Return the [X, Y] coordinate for the center point of the cell that contains the specified text.  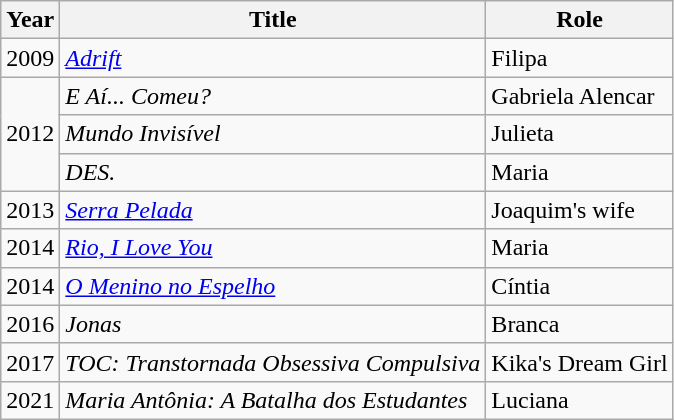
2009 [30, 58]
Branca [580, 324]
E Aí... Comeu? [273, 96]
Serra Pelada [273, 210]
Maria Antônia: A Batalha dos Estudantes [273, 400]
Role [580, 20]
Cíntia [580, 286]
2017 [30, 362]
Year [30, 20]
O Menino no Espelho [273, 286]
2012 [30, 134]
DES. [273, 172]
Title [273, 20]
Adrift [273, 58]
2021 [30, 400]
Julieta [580, 134]
2013 [30, 210]
TOC: Transtornada Obsessiva Compulsiva [273, 362]
Filipa [580, 58]
Mundo Invisível [273, 134]
Luciana [580, 400]
Rio, I Love You [273, 248]
Jonas [273, 324]
Joaquim's wife [580, 210]
2016 [30, 324]
Gabriela Alencar [580, 96]
Kika's Dream Girl [580, 362]
